For the text-containing cell, return its midpoint in [X, Y] coordinate format. 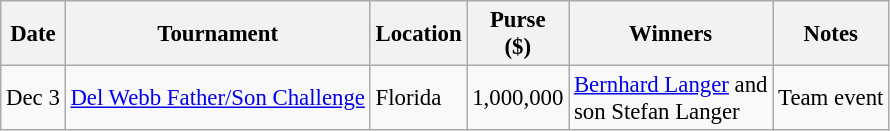
Del Webb Father/Son Challenge [218, 98]
Location [418, 34]
Florida [418, 98]
Dec 3 [33, 98]
1,000,000 [518, 98]
Tournament [218, 34]
Bernhard Langer andson Stefan Langer [671, 98]
Winners [671, 34]
Notes [831, 34]
Team event [831, 98]
Date [33, 34]
Purse($) [518, 34]
